For the text-containing cell, return its midpoint in [X, Y] coordinate format. 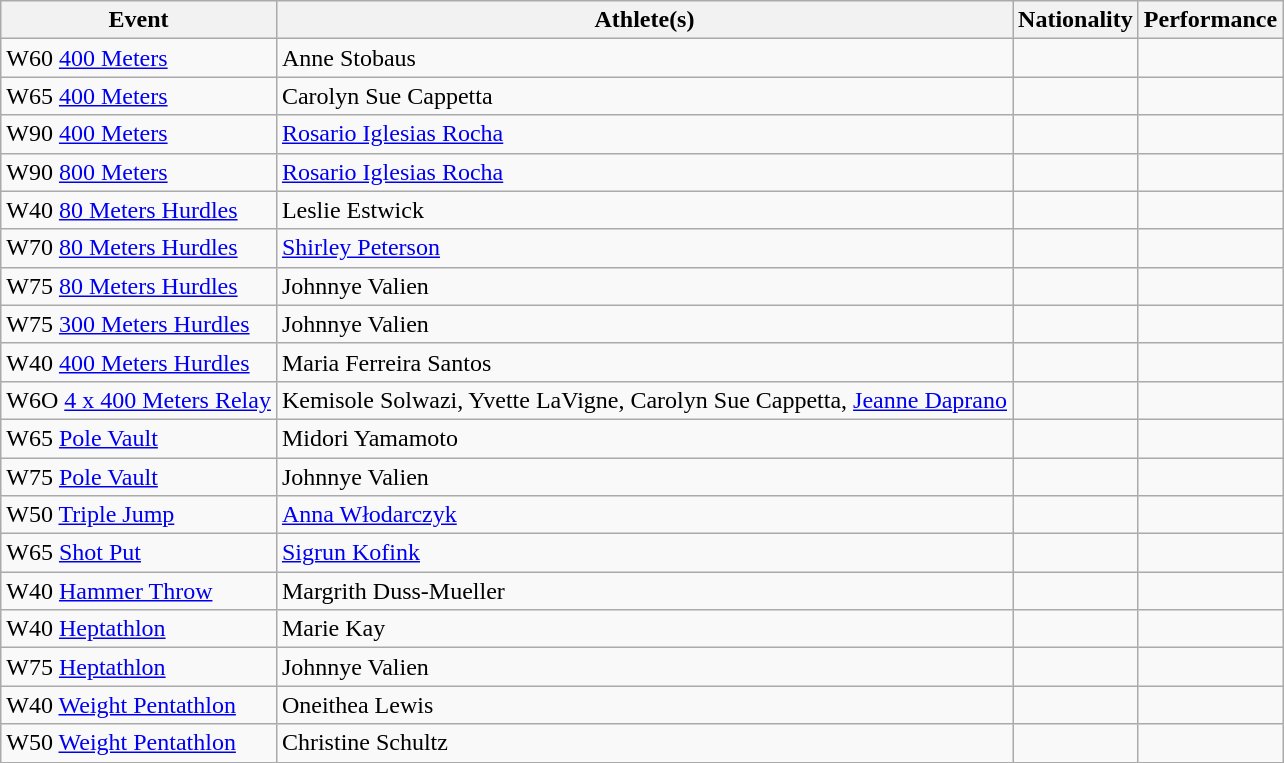
Leslie Estwick [644, 210]
W40 Heptathlon [139, 629]
Anne Stobaus [644, 58]
Maria Ferreira Santos [644, 362]
Event [139, 20]
W70 80 Meters Hurdles [139, 248]
W40 Hammer Throw [139, 591]
W75 Heptathlon [139, 667]
W90 400 Meters [139, 134]
Margrith Duss-Mueller [644, 591]
W50 Triple Jump [139, 515]
Carolyn Sue Cappetta [644, 96]
W75 300 Meters Hurdles [139, 324]
Marie Kay [644, 629]
W40 Weight Pentathlon [139, 705]
W6O 4 x 400 Meters Relay [139, 400]
W40 400 Meters Hurdles [139, 362]
W90 800 Meters [139, 172]
Midori Yamamoto [644, 438]
Oneithea Lewis [644, 705]
Anna Włodarczyk [644, 515]
Athlete(s) [644, 20]
Sigrun Kofink [644, 553]
W65 400 Meters [139, 96]
Performance [1210, 20]
Kemisole Solwazi, Yvette LaVigne, Carolyn Sue Cappetta, Jeanne Daprano [644, 400]
W40 80 Meters Hurdles [139, 210]
W65 Shot Put [139, 553]
W75 80 Meters Hurdles [139, 286]
Shirley Peterson [644, 248]
W65 Pole Vault [139, 438]
Nationality [1076, 20]
W60 400 Meters [139, 58]
W50 Weight Pentathlon [139, 743]
W75 Pole Vault [139, 477]
Christine Schultz [644, 743]
